Return the (x, y) coordinate for the center point of the cell that contains the specified text.  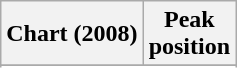
Chart (2008) (72, 34)
Peakposition (189, 34)
